For the text-containing cell, return its midpoint in (x, y) coordinate format. 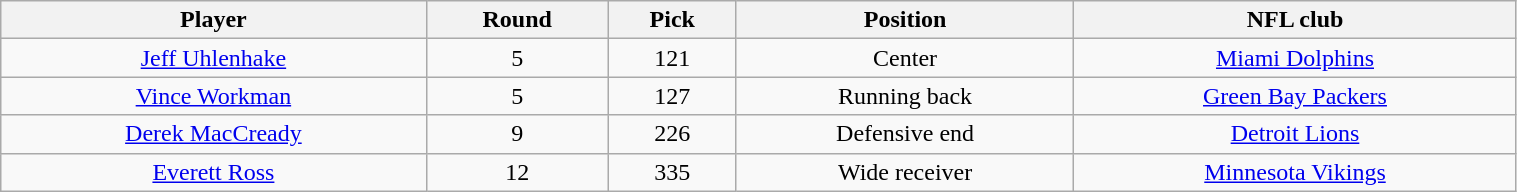
Defensive end (905, 134)
127 (672, 96)
Green Bay Packers (1295, 96)
335 (672, 172)
NFL club (1295, 20)
9 (517, 134)
Wide receiver (905, 172)
Pick (672, 20)
Jeff Uhlenhake (214, 58)
226 (672, 134)
Position (905, 20)
Everett Ross (214, 172)
Miami Dolphins (1295, 58)
Derek MacCready (214, 134)
121 (672, 58)
12 (517, 172)
Center (905, 58)
Round (517, 20)
Detroit Lions (1295, 134)
Running back (905, 96)
Vince Workman (214, 96)
Player (214, 20)
Minnesota Vikings (1295, 172)
